Scan for the cell matching the given text and deliver its [X, Y] coordinate at center. 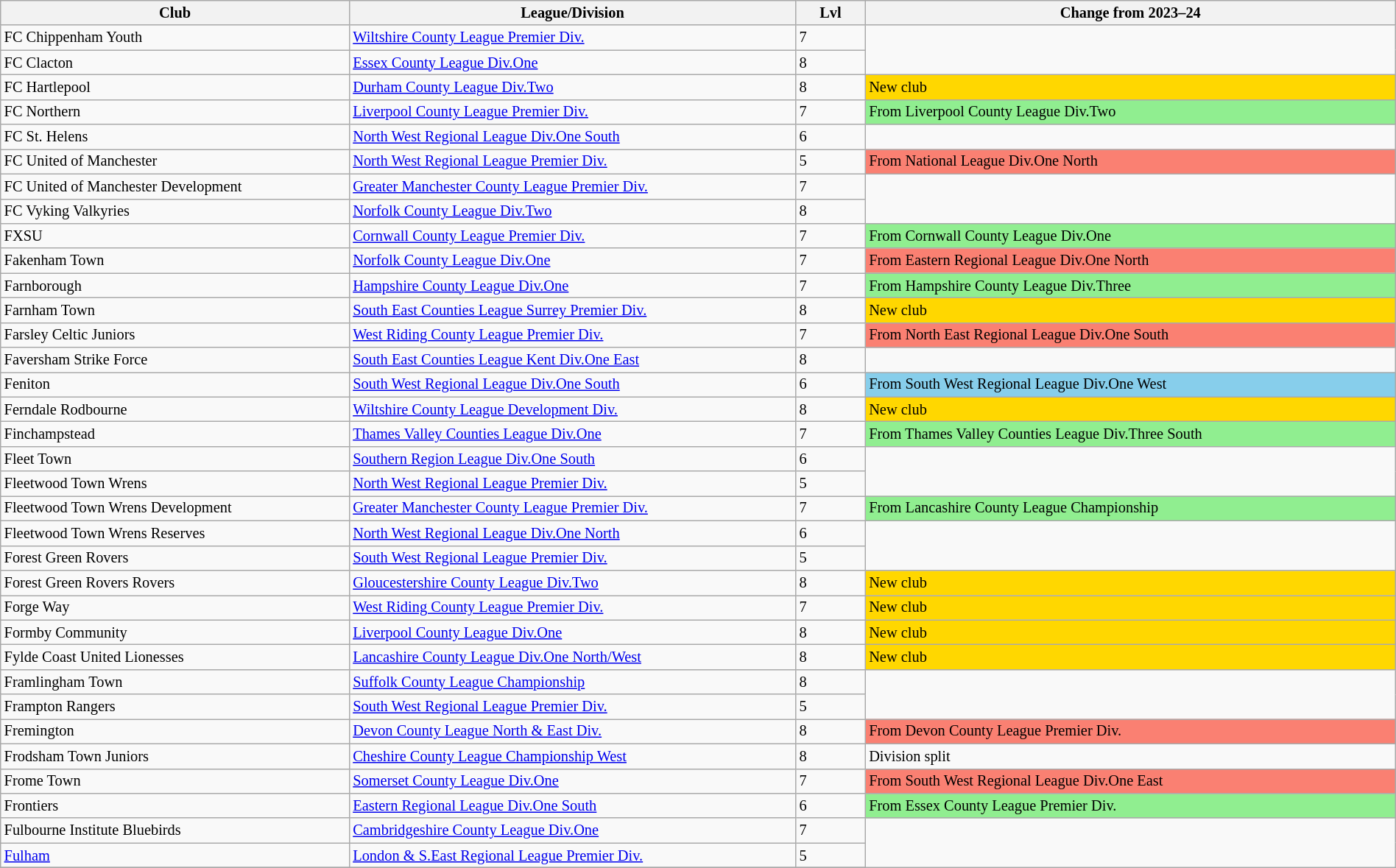
Forge Way [175, 607]
Frontiers [175, 805]
Frampton Rangers [175, 707]
Thames Valley Counties League Div.One [572, 434]
North West Regional League Div.One South [572, 137]
Cambridgeshire County League Div.One [572, 830]
Somerset County League Div.One [572, 781]
From National League Div.One North [1130, 161]
FC Northern [175, 112]
Liverpool County League Div.One [572, 632]
Cheshire County League Championship West [572, 756]
South East Counties League Surrey Premier Div. [572, 310]
From Liverpool County League Div.Two [1130, 112]
League/Division [572, 13]
Suffolk County League Championship [572, 682]
Fakenham Town [175, 261]
Gloucestershire County League Div.Two [572, 582]
From Essex County League Premier Div. [1130, 805]
Fremington [175, 731]
From Devon County League Premier Div. [1130, 731]
Eastern Regional League Div.One South [572, 805]
FXSU [175, 236]
Hampshire County League Div.One [572, 286]
From South West Regional League Div.One West [1130, 384]
From Eastern Regional League Div.One North [1130, 261]
Norfolk County League Div.One [572, 261]
Fleetwood Town Wrens Reserves [175, 533]
Formby Community [175, 632]
Lancashire County League Div.One North/West [572, 657]
Division split [1130, 756]
From South West Regional League Div.One East [1130, 781]
From Thames Valley Counties League Div.Three South [1130, 434]
Change from 2023–24 [1130, 13]
Fleetwood Town Wrens [175, 484]
Faversham Strike Force [175, 360]
London & S.East Regional League Premier Div. [572, 855]
Farnborough [175, 286]
North West Regional League Div.One North [572, 533]
Fylde Coast United Lionesses [175, 657]
Club [175, 13]
Farnham Town [175, 310]
South East Counties League Kent Div.One East [572, 360]
Feniton [175, 384]
Cornwall County League Premier Div. [572, 236]
Forest Green Rovers Rovers [175, 582]
FC Vyking Valkyries [175, 211]
FC United of Manchester [175, 161]
Fleetwood Town Wrens Development [175, 508]
From Lancashire County League Championship [1130, 508]
Essex County League Div.One [572, 63]
Wiltshire County League Premier Div. [572, 38]
Norfolk County League Div.Two [572, 211]
FC Clacton [175, 63]
From North East Regional League Div.One South [1130, 335]
Lvl [831, 13]
Frome Town [175, 781]
Forest Green Rovers [175, 558]
Fulham [175, 855]
South West Regional League Div.One South [572, 384]
Ferndale Rodbourne [175, 409]
FC St. Helens [175, 137]
Framlingham Town [175, 682]
Durham County League Div.Two [572, 87]
Farsley Celtic Juniors [175, 335]
From Hampshire County League Div.Three [1130, 286]
Fulbourne Institute Bluebirds [175, 830]
Fleet Town [175, 459]
From Cornwall County League Div.One [1130, 236]
Finchampstead [175, 434]
Liverpool County League Premier Div. [572, 112]
Southern Region League Div.One South [572, 459]
Frodsham Town Juniors [175, 756]
Devon County League North & East Div. [572, 731]
FC Hartlepool [175, 87]
FC Chippenham Youth [175, 38]
Wiltshire County League Development Div. [572, 409]
FC United of Manchester Development [175, 186]
